Scan for the cell matching the given text and deliver its [x, y] coordinate at center. 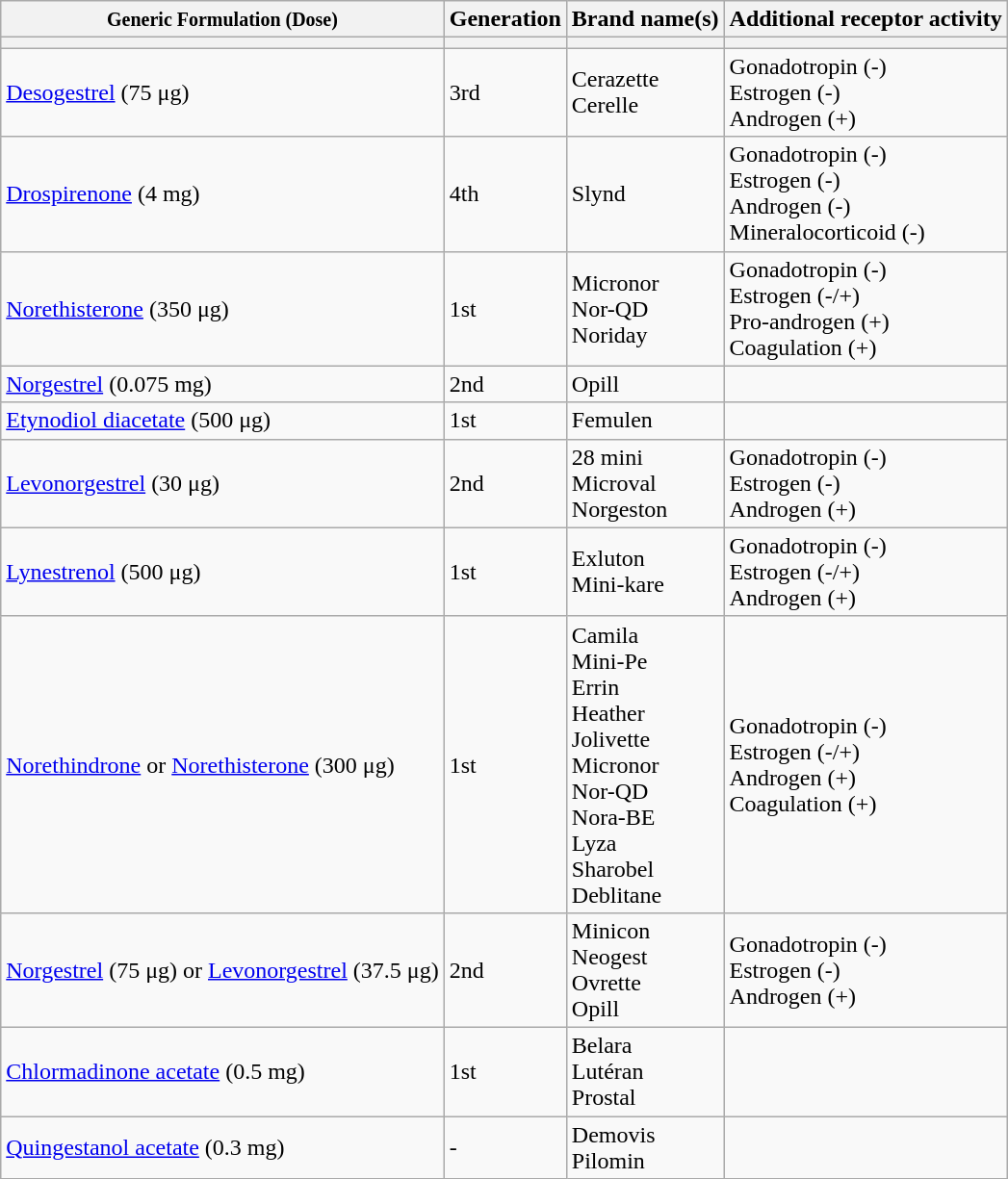
Norgestrel (75 μg) or Levonorgestrel (37.5 μg) [222, 970]
Gonadotropin (-)Estrogen (-/+)Pro-androgen (+)Coagulation (+) [866, 308]
3rd [504, 92]
Gonadotropin (-)Estrogen (-/+)Androgen (+) [866, 572]
Chlormadinone acetate (0.5 mg) [222, 1071]
Generic Formulation (Dose) [222, 19]
Gonadotropin (-)Estrogen (-/+)Androgen (+)Coagulation (+) [866, 764]
Norethisterone (350 μg) [222, 308]
MiniconNeogestOvretteOpill [645, 970]
Slynd [645, 194]
Quingestanol acetate (0.3 mg) [222, 1147]
Desogestrel (75 μg) [222, 92]
MicronorNor-QDNoriday [645, 308]
Brand name(s) [645, 19]
Opill [645, 384]
28 miniMicrovalNorgeston [645, 483]
DemovisPilomin [645, 1147]
Drospirenone (4 mg) [222, 194]
Femulen [645, 421]
Additional receptor activity [866, 19]
CerazetteCerelle [645, 92]
4th [504, 194]
CamilaMini-PeErrinHeatherJolivetteMicronorNor-QDNora-BELyzaSharobelDeblitane [645, 764]
Gonadotropin (-)Estrogen (-)Androgen (-)Mineralocorticoid (-) [866, 194]
Levonorgestrel (30 μg) [222, 483]
Norgestrel (0.075 mg) [222, 384]
Lynestrenol (500 μg) [222, 572]
ExlutonMini-kare [645, 572]
Etynodiol diacetate (500 μg) [222, 421]
Generation [504, 19]
BelaraLutéranProstal [645, 1071]
Norethindrone or Norethisterone (300 μg) [222, 764]
- [504, 1147]
